Scan for the cell matching the given text and deliver its [X, Y] coordinate at center. 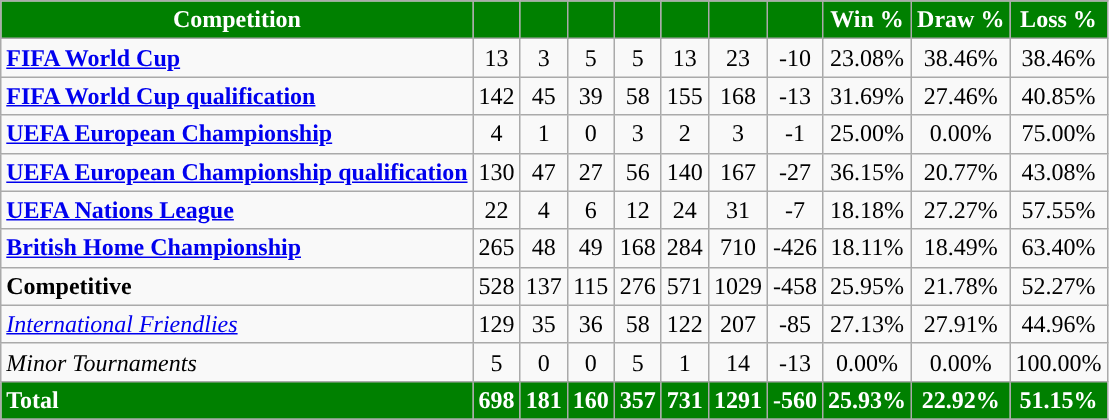
International Friendlies [237, 324]
18.18% [866, 210]
115 [590, 286]
181 [544, 400]
22 [496, 210]
22.92% [961, 400]
63.40% [1058, 248]
2 [684, 134]
40.85% [1058, 96]
27.91% [961, 324]
122 [684, 324]
FIFA World Cup qualification [237, 96]
160 [590, 400]
284 [684, 248]
14 [738, 362]
47 [544, 172]
6 [590, 210]
51.15% [1058, 400]
571 [684, 286]
528 [496, 286]
36 [590, 324]
25.00% [866, 134]
45 [544, 96]
57.55% [1058, 210]
Win % [866, 20]
23 [738, 58]
-560 [794, 400]
49 [590, 248]
-10 [794, 58]
-426 [794, 248]
31.69% [866, 96]
75.00% [1058, 134]
140 [684, 172]
48 [544, 248]
23.08% [866, 58]
265 [496, 248]
698 [496, 400]
56 [638, 172]
24 [684, 210]
UEFA European Championship [237, 134]
Competition [237, 20]
357 [638, 400]
Competitive [237, 286]
1291 [738, 400]
Total [237, 400]
710 [738, 248]
142 [496, 96]
Draw % [961, 20]
39 [590, 96]
UEFA Nations League [237, 210]
1029 [738, 286]
21.78% [961, 286]
Loss % [1058, 20]
43.08% [1058, 172]
27 [590, 172]
52.27% [1058, 286]
Minor Tournaments [237, 362]
British Home Championship [237, 248]
-85 [794, 324]
FIFA World Cup [237, 58]
-1 [794, 134]
35 [544, 324]
155 [684, 96]
137 [544, 286]
129 [496, 324]
36.15% [866, 172]
207 [738, 324]
276 [638, 286]
20.77% [961, 172]
12 [638, 210]
27.13% [866, 324]
UEFA European Championship qualification [237, 172]
-458 [794, 286]
100.00% [1058, 362]
-7 [794, 210]
25.95% [866, 286]
18.11% [866, 248]
167 [738, 172]
27.46% [961, 96]
18.49% [961, 248]
130 [496, 172]
44.96% [1058, 324]
-27 [794, 172]
31 [738, 210]
25.93% [866, 400]
27.27% [961, 210]
731 [684, 400]
